Determine the [x, y] coordinate at the center of the cell enclosing the given text.  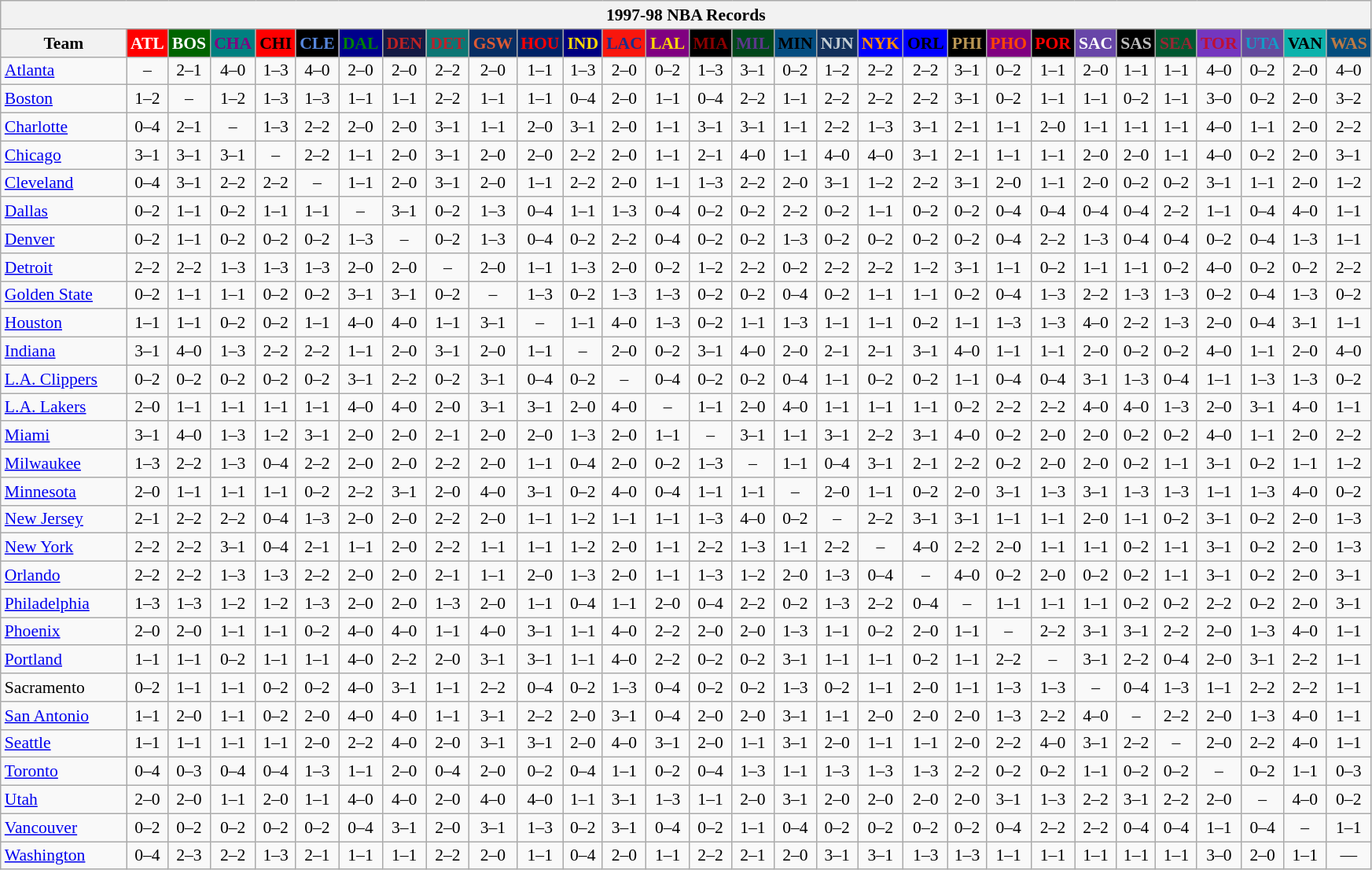
UTA [1263, 43]
Miami [64, 436]
1997-98 NBA Records [686, 15]
Portland [64, 660]
PHO [1008, 43]
PHI [967, 43]
L.A. Lakers [64, 407]
Indiana [64, 352]
SAS [1136, 43]
Houston [64, 323]
2–3 [189, 856]
Detroit [64, 267]
Milwaukee [64, 463]
IND [583, 43]
— [1349, 856]
LAC [624, 43]
DEN [404, 43]
Golden State [64, 295]
SAC [1096, 43]
NJN [837, 43]
CHI [275, 43]
DAL [361, 43]
MIL [753, 43]
POR [1053, 43]
DET [448, 43]
Washington [64, 856]
Seattle [64, 743]
BOS [189, 43]
Charlotte [64, 127]
New Jersey [64, 519]
GSW [494, 43]
Dallas [64, 212]
HOU [539, 43]
Sacramento [64, 688]
San Antonio [64, 716]
Minnesota [64, 492]
Toronto [64, 772]
SEA [1176, 43]
New York [64, 547]
CHA [233, 43]
Denver [64, 239]
VAN [1305, 43]
L.A. Clippers [64, 379]
Philadelphia [64, 603]
MIN [795, 43]
CLE [318, 43]
Orlando [64, 576]
WAS [1349, 43]
Phoenix [64, 632]
Team [64, 43]
LAL [668, 43]
ATL [148, 43]
NYK [881, 43]
TOR [1219, 43]
Atlanta [64, 71]
Boston [64, 99]
3–2 [1349, 99]
Chicago [64, 155]
MIA [710, 43]
Cleveland [64, 183]
ORL [926, 43]
Vancouver [64, 828]
Utah [64, 800]
